Output the (x, y) coordinate of the center of the cell containing the given text.  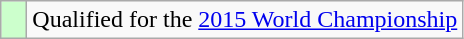
Qualified for the 2015 World Championship (245, 20)
